Identify which cell holds the provided text, then report its [X, Y] central coordinate. 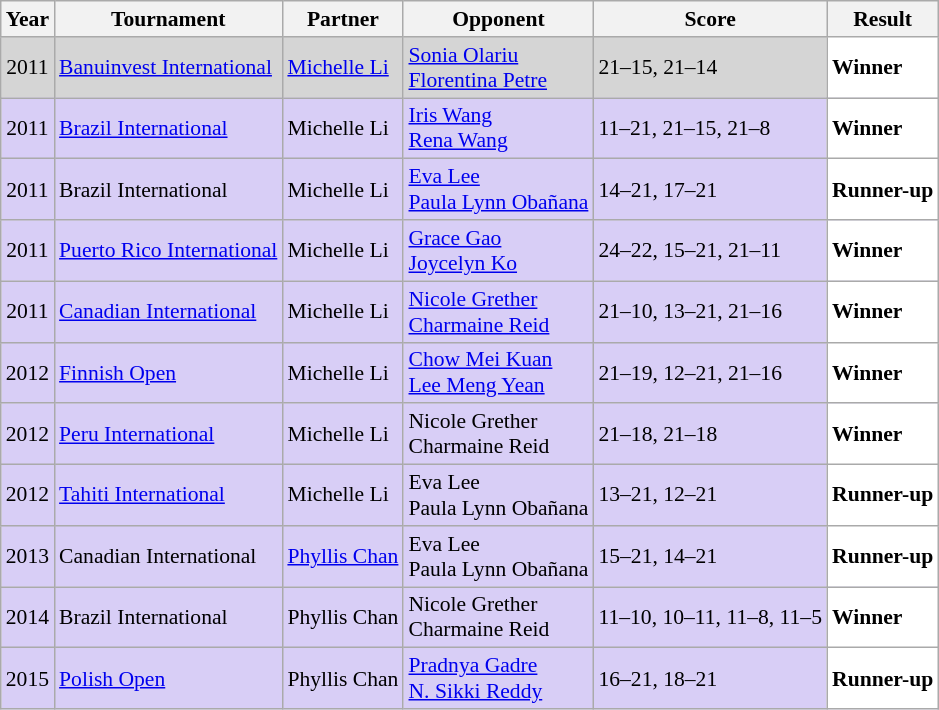
Chow Mei Kuan Lee Meng Yean [498, 372]
21–10, 13–21, 21–16 [710, 312]
Tahiti International [168, 496]
Finnish Open [168, 372]
Result [882, 19]
11–21, 21–15, 21–8 [710, 128]
13–21, 12–21 [710, 496]
21–18, 21–18 [710, 434]
Score [710, 19]
21–15, 21–14 [710, 68]
2013 [28, 556]
Peru International [168, 434]
Pradnya Gadre N. Sikki Reddy [498, 678]
15–21, 14–21 [710, 556]
2014 [28, 618]
Tournament [168, 19]
21–19, 12–21, 21–16 [710, 372]
Polish Open [168, 678]
11–10, 10–11, 11–8, 11–5 [710, 618]
Banuinvest International [168, 68]
Puerto Rico International [168, 250]
Year [28, 19]
Partner [342, 19]
14–21, 17–21 [710, 190]
Sonia Olariu Florentina Petre [498, 68]
2015 [28, 678]
Opponent [498, 19]
Grace Gao Joycelyn Ko [498, 250]
Iris Wang Rena Wang [498, 128]
24–22, 15–21, 21–11 [710, 250]
16–21, 18–21 [710, 678]
